Scan for the cell matching the given text and deliver its [X, Y] coordinate at center. 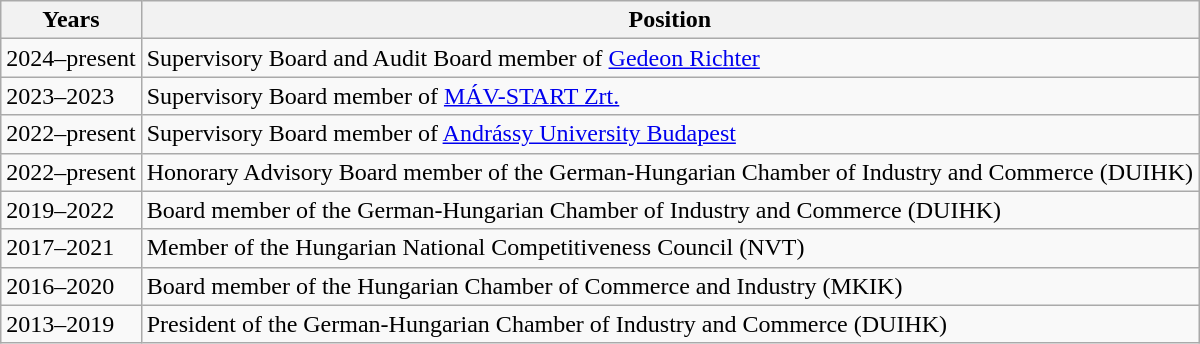
Board member of the German-Hungarian Chamber of Industry and Commerce (DUIHK) [670, 210]
2017–2021 [71, 248]
President of the German-Hungarian Chamber of Industry and Commerce (DUIHK) [670, 324]
2024–present [71, 58]
Member of the Hungarian National Competitiveness Council (NVT) [670, 248]
2016–2020 [71, 286]
2019–2022 [71, 210]
Position [670, 20]
Supervisory Board member of MÁV-START Zrt. [670, 96]
2013–2019 [71, 324]
2023–2023 [71, 96]
Honorary Advisory Board member of the German-Hungarian Chamber of Industry and Commerce (DUIHK) [670, 172]
Board member of the Hungarian Chamber of Commerce and Industry (MKIK) [670, 286]
Supervisory Board and Audit Board member of Gedeon Richter [670, 58]
Supervisory Board member of Andrássy University Budapest [670, 134]
Years [71, 20]
